Scan for the cell matching the given text and deliver its (X, Y) coordinate at center. 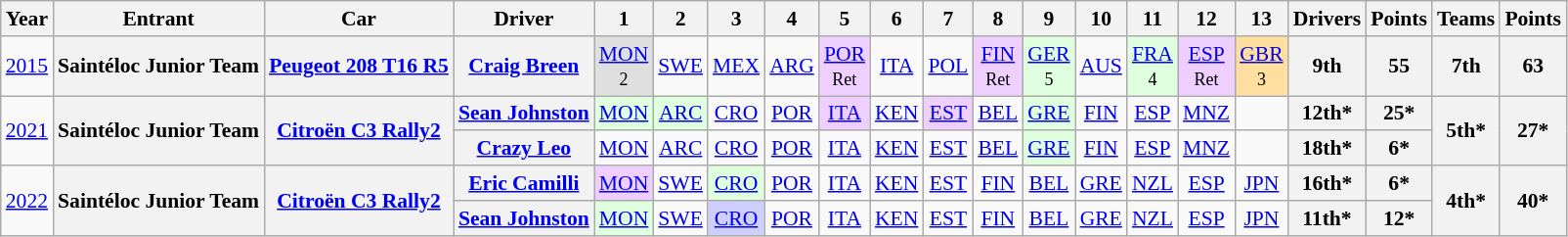
1 (624, 19)
63 (1533, 67)
FINRet (997, 67)
2021 (27, 131)
16th* (1328, 183)
9 (1048, 19)
8 (997, 19)
18th* (1328, 149)
MEX (736, 67)
2015 (27, 67)
5 (845, 19)
4th* (1466, 200)
7th (1466, 67)
2022 (27, 200)
Peugeot 208 T16 R5 (359, 67)
Entrant (158, 19)
40* (1533, 200)
3 (736, 19)
Eric Camilli (524, 183)
27* (1533, 131)
11 (1153, 19)
GBR3 (1261, 67)
Crazy Leo (524, 149)
ARG (792, 67)
Year (27, 19)
7 (948, 19)
11th* (1328, 218)
55 (1399, 67)
Craig Breen (524, 67)
ESPRet (1206, 67)
12* (1399, 218)
POL (948, 67)
4 (792, 19)
PORRet (845, 67)
Car (359, 19)
12th* (1328, 114)
Driver (524, 19)
GER5 (1048, 67)
Drivers (1328, 19)
10 (1101, 19)
9th (1328, 67)
Teams (1466, 19)
25* (1399, 114)
FRA4 (1153, 67)
2 (680, 19)
13 (1261, 19)
5th* (1466, 131)
MON2 (624, 67)
12 (1206, 19)
AUS (1101, 67)
6 (896, 19)
